Capture the cell that displays the provided text and extract its [x, y] central coordinate. 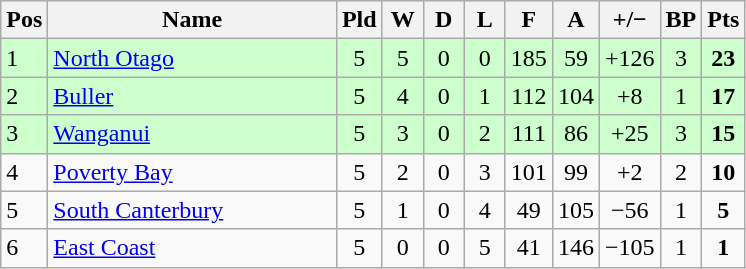
D [444, 20]
L [484, 20]
41 [528, 248]
South Canterbury [192, 210]
+8 [630, 96]
Name [192, 20]
+2 [630, 172]
Pld [359, 20]
BP [681, 20]
10 [724, 172]
+/− [630, 20]
East Coast [192, 248]
17 [724, 96]
15 [724, 134]
104 [576, 96]
W [402, 20]
−56 [630, 210]
−105 [630, 248]
23 [724, 58]
6 [24, 248]
59 [576, 58]
49 [528, 210]
Poverty Bay [192, 172]
+126 [630, 58]
Buller [192, 96]
105 [576, 210]
Pos [24, 20]
North Otago [192, 58]
185 [528, 58]
A [576, 20]
101 [528, 172]
+25 [630, 134]
F [528, 20]
Pts [724, 20]
86 [576, 134]
Wanganui [192, 134]
99 [576, 172]
111 [528, 134]
112 [528, 96]
146 [576, 248]
